Return (x, y) of the center of cell containing provided text 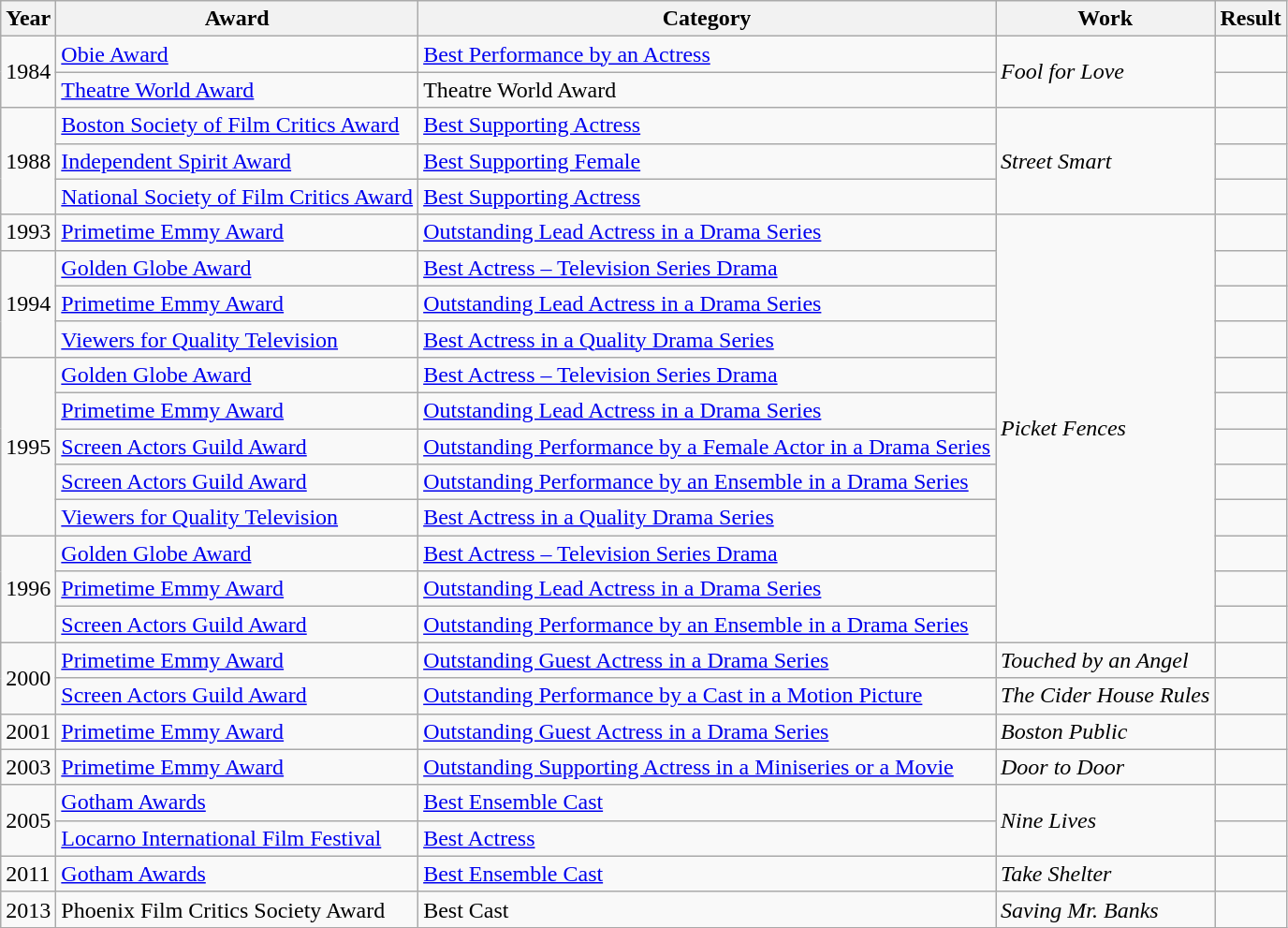
Independent Spirit Award (238, 161)
Year (28, 19)
1996 (28, 589)
2001 (28, 731)
Boston Society of Film Critics Award (238, 125)
Touched by an Angel (1105, 660)
Nine Lives (1105, 820)
Street Smart (1105, 161)
National Society of Film Critics Award (238, 197)
Best Performance by an Actress (708, 54)
1993 (28, 232)
Saving Mr. Banks (1105, 909)
2013 (28, 909)
1995 (28, 446)
Take Shelter (1105, 874)
2000 (28, 678)
2005 (28, 820)
Category (708, 19)
1984 (28, 72)
Locarno International Film Festival (238, 838)
Outstanding Supporting Actress in a Miniseries or a Movie (708, 767)
The Cider House Rules (1105, 696)
Boston Public (1105, 731)
Best Supporting Female (708, 161)
Picket Fences (1105, 429)
2011 (28, 874)
1994 (28, 303)
2003 (28, 767)
Door to Door (1105, 767)
Work (1105, 19)
Obie Award (238, 54)
Outstanding Performance by a Cast in a Motion Picture (708, 696)
Best Actress (708, 838)
Fool for Love (1105, 72)
Award (238, 19)
1988 (28, 161)
Phoenix Film Critics Society Award (238, 909)
Best Cast (708, 909)
Outstanding Performance by a Female Actor in a Drama Series (708, 447)
Result (1251, 19)
